For the text-containing cell, return its midpoint in (x, y) coordinate format. 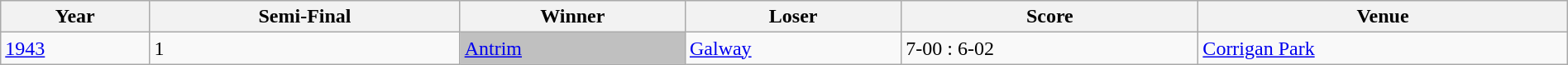
7-00 : 6-02 (1050, 48)
Score (1050, 17)
Antrim (572, 48)
1 (304, 48)
Galway (792, 48)
1943 (75, 48)
Semi-Final (304, 17)
Year (75, 17)
Corrigan Park (1383, 48)
Venue (1383, 17)
Winner (572, 17)
Loser (792, 17)
